Extract the [X, Y] coordinate from the center of the cell holding the provided text.  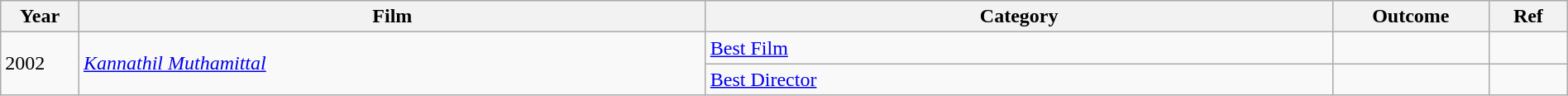
2002 [40, 64]
Ref [1528, 17]
Year [40, 17]
Kannathil Muthamittal [392, 64]
Best Film [1019, 48]
Film [392, 17]
Category [1019, 17]
Best Director [1019, 79]
Outcome [1411, 17]
